Provide the [X, Y] coordinate of the cell's center where the given text is located.  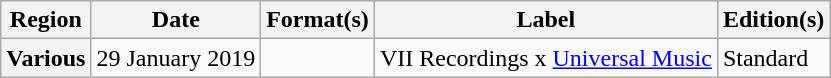
Label [546, 20]
Region [46, 20]
Format(s) [318, 20]
VII Recordings x Universal Music [546, 58]
29 January 2019 [176, 58]
Standard [773, 58]
Date [176, 20]
Edition(s) [773, 20]
Various [46, 58]
